Detect which cell encompasses the target text, then output its [x, y] center coordinate. 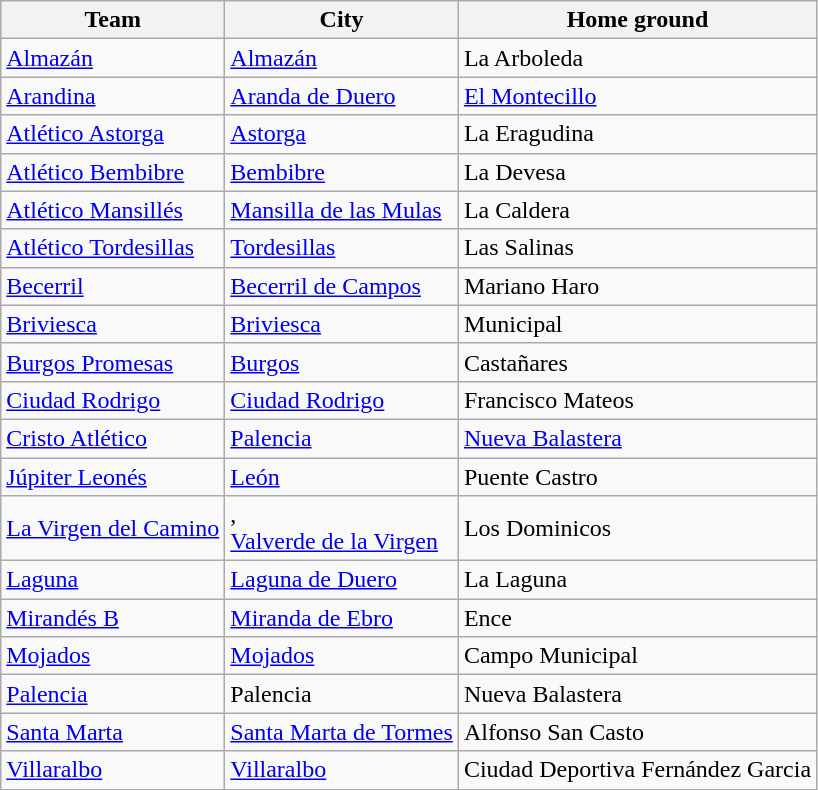
Atlético Astorga [113, 134]
Aranda de Duero [342, 96]
Arandina [113, 96]
Astorga [342, 134]
Júpiter Leonés [113, 477]
Atlético Tordesillas [113, 248]
Las Salinas [637, 248]
Alfonso San Casto [637, 732]
Home ground [637, 20]
Atlético Mansillés [113, 210]
La Devesa [637, 172]
La Eragudina [637, 134]
La Caldera [637, 210]
Municipal [637, 324]
Castañares [637, 362]
Mansilla de las Mulas [342, 210]
City [342, 20]
El Montecillo [637, 96]
Los Dominicos [637, 528]
Ciudad Deportiva Fernández Garcia [637, 770]
Mariano Haro [637, 286]
Laguna de Duero [342, 580]
Ence [637, 618]
Cristo Atlético [113, 438]
Becerril de Campos [342, 286]
Santa Marta de Tormes [342, 732]
Becerril [113, 286]
Bembibre [342, 172]
La Arboleda [637, 58]
Team [113, 20]
Puente Castro [637, 477]
La Virgen del Camino [113, 528]
Mirandés B [113, 618]
Burgos [342, 362]
La Laguna [637, 580]
Francisco Mateos [637, 400]
Burgos Promesas [113, 362]
,Valverde de la Virgen [342, 528]
Atlético Bembibre [113, 172]
Santa Marta [113, 732]
Campo Municipal [637, 656]
Miranda de Ebro [342, 618]
Tordesillas [342, 248]
León [342, 477]
Laguna [113, 580]
